Pinpoint the cell where the given text exists, returning its (X, Y) midpoint coordinate. 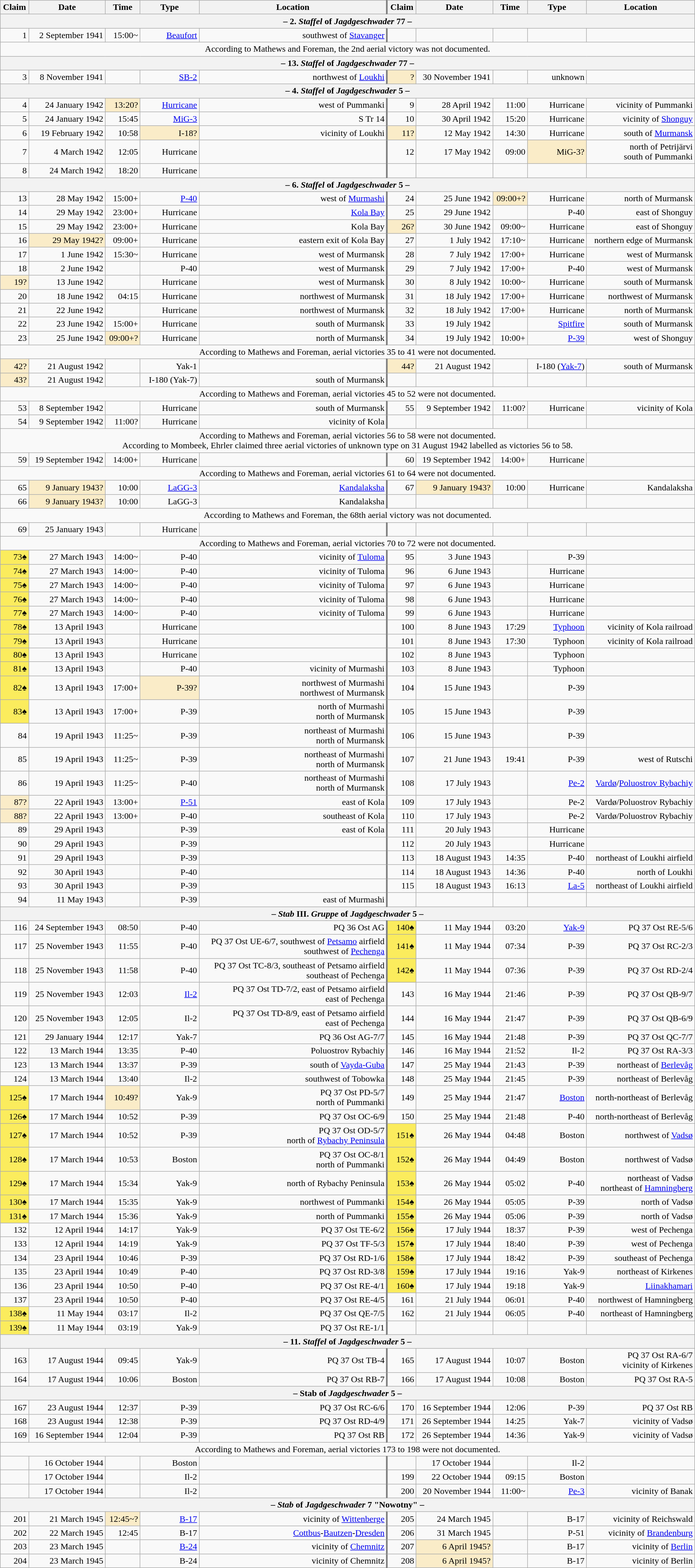
northeast of Hamningberg (641, 1314)
La-5 (557, 886)
105 (402, 712)
17:29 (510, 627)
13:35 (122, 1051)
vicinity of Shonguy (641, 119)
vicinity of Wittenberge (293, 1519)
204 (15, 1561)
83♠ (15, 712)
116 (15, 928)
04:48 (510, 1135)
8 July 1942 (455, 282)
10:46 (122, 1258)
30 April 1942 (455, 119)
158♠ (402, 1258)
12:06 (510, 1407)
34 (402, 338)
I-18? (169, 133)
25 January 1943 (67, 529)
08:50 (122, 928)
24 March 1942 (67, 170)
09:00 (510, 152)
33 (402, 324)
19:16 (510, 1272)
PQ 37 Ost TE-6/2 (293, 1230)
09:00~ (510, 227)
PQ 37 Ost TB-4 (293, 1361)
29 June 1942 (455, 213)
205 (402, 1519)
23 June 1942 (67, 324)
206 (402, 1533)
31 March 1945 (455, 1533)
PQ 37 Ost OC-6/9 (293, 1116)
west of Shonguy (641, 338)
13 (15, 199)
22 October 1944 (455, 1477)
134 (15, 1258)
Liinakhamari (641, 1286)
According to Mathews and Foreman, aerial victories 35 to 41 were not documented. (347, 352)
– 13. Staffel of Jagdgeschwader 77 – (347, 63)
PQ 37 Ost TD-7/2, east of Petsamo airfield east of Pechenga (293, 994)
PQ 37 Ost RA-5 (641, 1379)
80♠ (15, 655)
170 (402, 1407)
northeast of Kirkenes (641, 1272)
PQ 37 Ost RE-5/6 (641, 928)
113 (402, 858)
18:20 (122, 170)
42? (15, 366)
43? (15, 380)
200 (402, 1491)
northern edge of Murmansk (641, 240)
162 (402, 1314)
111 (402, 830)
23 (15, 338)
26? (402, 227)
161 (402, 1300)
129♠ (15, 1183)
PQ 37 Ost RD-4/9 (293, 1421)
14:17 (122, 1230)
8 (15, 170)
S Tr 14 (293, 119)
25 (402, 213)
15:45 (122, 119)
09:00+ (122, 240)
101 (402, 641)
southwest of Tobowka (293, 1079)
145 (402, 1037)
120 (15, 1018)
77♠ (15, 613)
PQ 37 Ost QC-7/7 (641, 1037)
PQ 37 Ost RB-7 (293, 1379)
20 (15, 296)
30 June 1942 (455, 227)
14:19 (122, 1244)
140♠ (402, 928)
2 September 1941 (67, 35)
21:52 (510, 1051)
110 (402, 816)
107 (402, 759)
160♠ (402, 1286)
11:55 (122, 946)
78♠ (15, 627)
12:45~? (122, 1519)
22 March 1945 (67, 1533)
12:45 (122, 1533)
29 January 1944 (67, 1037)
PQ 37 Ost QE-7/5 (293, 1314)
03:17 (122, 1314)
65 (15, 487)
north of Loukhi (641, 872)
? (402, 77)
– Stab of Jagdgeschwader 7 "Nowotny" – (347, 1505)
PQ 37 Ost TF-5/3 (293, 1244)
99 (402, 613)
north of Rybachy Peninsula (293, 1183)
PQ 37 Ost RD-3/8 (293, 1272)
14:25 (510, 1421)
81♠ (15, 669)
10:49? (122, 1097)
north of Murmashi north of Murmansk (293, 712)
201 (15, 1519)
21:45 (510, 1079)
18 June 1942 (67, 296)
According to Mathews and Foreman, the 68th aerial victory was not documented. (347, 515)
130♠ (15, 1202)
171 (402, 1421)
149 (402, 1097)
87? (15, 802)
Poluostrov Rybachiy (293, 1051)
141♠ (402, 946)
8 September 1942 (67, 408)
30 November 1941 (455, 77)
150 (402, 1116)
90 (15, 844)
155♠ (402, 1216)
PQ 37 Ost RD-2/4 (641, 971)
29 May 1942? (67, 240)
6 (15, 133)
06:01 (510, 1300)
18 (15, 268)
13:20? (122, 105)
PQ 37 Ost TD-8/9, east of Petsamo airfield east of Pechenga (293, 1018)
12:17 (122, 1037)
164 (15, 1379)
7 (15, 152)
13:37 (122, 1065)
142♠ (402, 971)
PQ 36 Ost AG-7/7 (293, 1037)
21 (15, 310)
05:06 (510, 1216)
112 (402, 844)
125♠ (15, 1097)
vicinity of Reichswald (641, 1519)
97 (402, 585)
PQ 36 Ost AG (293, 928)
According to Mathews and Foreman, aerial victories 70 to 72 were not documented. (347, 543)
17 (15, 254)
Pe-3 (557, 1491)
131♠ (15, 1216)
117 (15, 946)
4 (15, 105)
15:34 (122, 1183)
19:41 (510, 759)
12:03 (122, 994)
126♠ (15, 1116)
146 (402, 1051)
98 (402, 599)
07:34 (510, 946)
1 July 1942 (455, 240)
southeast of Kola (293, 816)
82♠ (15, 688)
157♠ (402, 1244)
– 2. Staffel of Jagdgeschwader 77 – (347, 21)
102 (402, 655)
60 (402, 460)
15:36 (122, 1216)
17:10~ (510, 240)
22 (15, 324)
15 (15, 227)
northwest of Hamningberg (641, 1300)
north of Pummanki (293, 1216)
21:46 (510, 994)
54 (15, 422)
13:40 (122, 1079)
76♠ (15, 599)
165 (402, 1361)
67 (402, 487)
93 (15, 886)
84 (15, 735)
8 November 1941 (67, 77)
11? (402, 133)
03:19 (122, 1328)
Beaufort (169, 35)
30 (402, 282)
10:07 (510, 1361)
vicinity of Brandenburg (641, 1533)
12:04 (122, 1435)
74♠ (15, 571)
28 (402, 254)
PQ 37 Ost RE-4/1 (293, 1286)
unknown (557, 77)
According to Mathews and Foreman, aerial victories 45 to 52 were not documented. (347, 394)
21 June 1943 (455, 759)
172 (402, 1435)
124 (15, 1079)
3 June 1943 (455, 557)
10:08 (510, 1379)
05:02 (510, 1183)
123 (15, 1065)
163 (15, 1361)
12 May 1942 (455, 133)
09:15 (510, 1477)
85 (15, 759)
west of Murmashi (293, 199)
18:37 (510, 1230)
144 (402, 1018)
20 November 1944 (455, 1491)
136 (15, 1286)
132 (15, 1230)
103 (402, 669)
159♠ (402, 1272)
2 June 1942 (67, 268)
148 (402, 1079)
28 April 1942 (455, 105)
PQ 37 Ost QB-6/9 (641, 1018)
5 (15, 119)
202 (15, 1533)
14:30 (510, 133)
southeast of Pechenga (641, 1258)
135 (15, 1272)
153♠ (402, 1183)
PQ 37 Ost OD-5/7north of Rybachy Peninsula (293, 1135)
– 6. Staffel of Jagdgeschwader 5 – (347, 184)
11:00 (510, 105)
18:40 (510, 1244)
86 (15, 783)
PQ 37 Ost RD-1/6 (293, 1258)
10:00+ (510, 338)
147 (402, 1065)
55 (402, 408)
115 (402, 886)
89 (15, 830)
PQ 37 Ost RE-4/5 (293, 1300)
24 (402, 199)
10:06 (122, 1379)
PQ 37 Ost OC-8/1north of Pummanki (293, 1159)
95 (402, 557)
79♠ (15, 641)
106 (402, 735)
10:00~ (510, 282)
27 (402, 240)
88? (15, 816)
13 June 1942 (67, 282)
northeast of Vadsønortheast of Hamningberg (641, 1183)
10:49 (122, 1272)
154♠ (402, 1202)
24 March 1945 (455, 1519)
04:49 (510, 1159)
1 (15, 35)
108 (402, 783)
03:20 (510, 928)
19 February 1942 (67, 133)
69 (15, 529)
138♠ (15, 1314)
199 (402, 1477)
10:53 (122, 1159)
– Stab of Jagdgeschwader 5 – (347, 1393)
139♠ (15, 1328)
northwest of Loukhi (293, 77)
16 October 1944 (67, 1463)
PQ 37 Ost RA-3/3 (641, 1051)
15:30~ (122, 254)
9 (402, 105)
21:43 (510, 1065)
northwest of Pummanki (293, 1202)
14 (15, 213)
PQ 37 Ost UE-6/7, southwest of Petsamo airfield southwest of Pechenga (293, 946)
18:42 (510, 1258)
04:15 (122, 296)
127♠ (15, 1135)
Yak-1 (169, 366)
91 (15, 858)
24 September 1943 (67, 928)
104 (402, 688)
143 (402, 994)
– 4. Staffel of Jagdgeschwader 5 – (347, 91)
05:05 (510, 1202)
1 June 1942 (67, 254)
94 (15, 899)
15:35 (122, 1202)
92 (15, 872)
09:45 (122, 1361)
73♠ (15, 557)
75♠ (15, 585)
137 (15, 1300)
17:30 (510, 641)
eastern exit of Kola Bay (293, 240)
53 (15, 408)
114 (402, 872)
Spitfire (557, 324)
4 March 1942 (67, 152)
PQ 37 Ost RC-2/3 (641, 946)
59 (15, 460)
118 (15, 971)
207 (402, 1547)
12:37 (122, 1407)
100 (402, 627)
3 (15, 77)
14:35 (510, 858)
12:38 (122, 1421)
19:18 (510, 1286)
west of Pummanki (293, 105)
MiG-3 (169, 119)
PQ 37 Ost RC-6/6 (293, 1407)
15:00~ (122, 35)
PQ 37 Ost TC-8/3, southeast of Petsamo airfield southeast of Pechenga (293, 971)
31 (402, 296)
29 (402, 268)
– 11. Staffel of Jagdgeschwader 5 – (347, 1341)
152♠ (402, 1159)
MiG-3? (557, 152)
SB-2 (169, 77)
06:05 (510, 1314)
07:36 (510, 971)
northwest of Murmashi northwest of Murmansk (293, 688)
16:13 (510, 886)
28 May 1942 (67, 199)
156♠ (402, 1230)
PQ 37 Ost RA-6/7vicinity of Kirkenes (641, 1361)
vicinity of Murmashi (293, 669)
21 March 1945 (67, 1519)
128♠ (15, 1159)
133 (15, 1244)
10 (402, 119)
166 (402, 1379)
32 (402, 310)
109 (402, 802)
vicinity of Banak (641, 1491)
P-39? (169, 688)
west of Rutschi (641, 759)
121 (15, 1037)
169 (15, 1435)
96 (402, 571)
– Stab III. Gruppe of Jagdgeschwader 5 – (347, 914)
Cottbus-Bautzen-Dresden (293, 1533)
203 (15, 1547)
16 (15, 240)
208 (402, 1561)
19? (15, 282)
north of Petrijärvisouth of Pummanki (641, 152)
11:00~ (510, 1491)
167 (15, 1407)
PQ 37 Ost QB-9/7 (641, 994)
168 (15, 1421)
According to Mathews and Foreman, the 2nd aerial victory was not documented. (347, 49)
66 (15, 501)
11 May 1943 (67, 899)
12 (402, 152)
According to Mathews and Foreman, aerial victories 61 to 64 were not documented. (347, 474)
southwest of Stavanger (293, 35)
17 May 1942 (455, 152)
south of Vayda-Guba (293, 1065)
east of Murmashi (293, 899)
11:58 (122, 971)
22 June 1942 (67, 310)
44? (402, 366)
15:20 (510, 119)
151♠ (402, 1135)
vicinity of Pummanki (641, 105)
PQ 37 Ost RE-1/1 (293, 1328)
119 (15, 994)
PQ 37 Ost PD-5/7north of Pummanki (293, 1097)
122 (15, 1051)
vicinity of Loukhi (293, 133)
10:58 (122, 133)
According to Mathews and Foreman, aerial victories 173 to 198 were not documented. (347, 1449)
